Identify which cell holds the provided text, then report its [x, y] central coordinate. 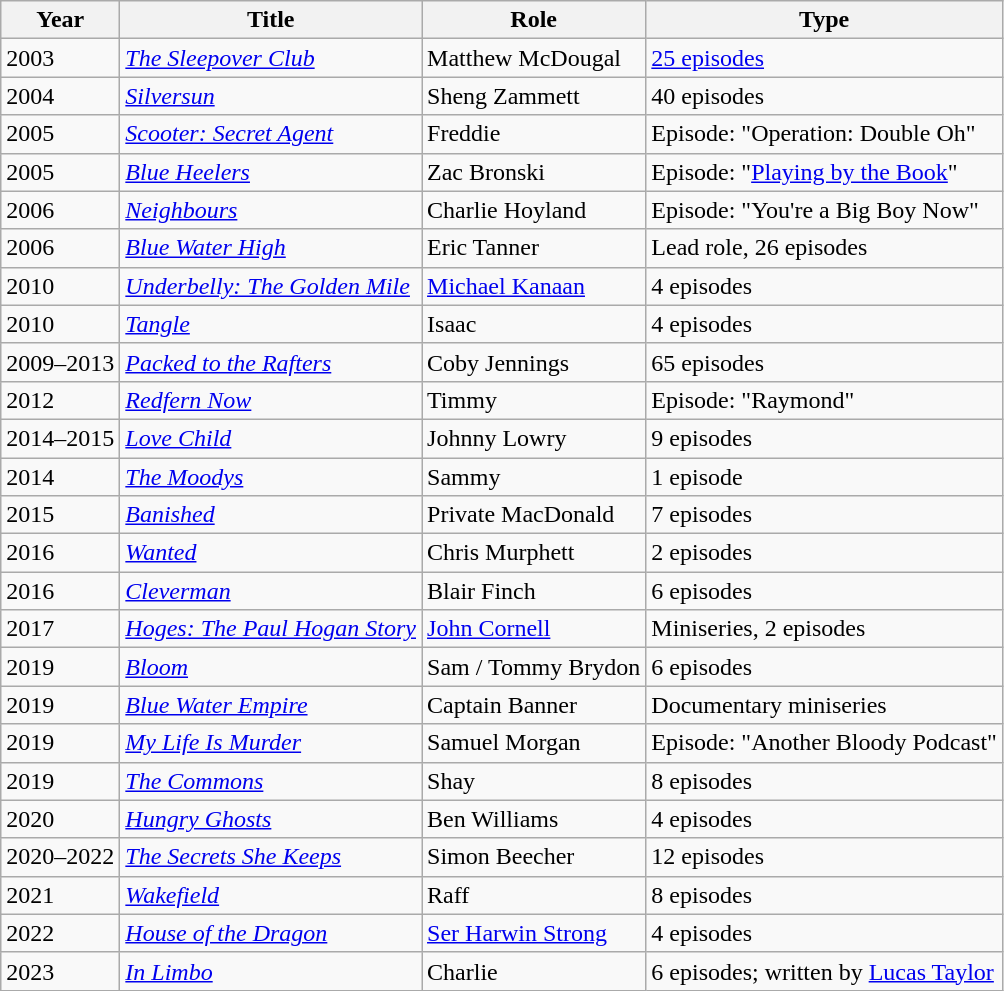
Blue Water High [271, 248]
Sammy [534, 477]
Bloom [271, 667]
2014 [60, 477]
2009–2013 [60, 362]
2 episodes [824, 553]
9 episodes [824, 438]
Neighbours [271, 210]
Raff [534, 895]
Ben Williams [534, 819]
2012 [60, 400]
Chris Murphett [534, 553]
Private MacDonald [534, 515]
The Commons [271, 781]
2004 [60, 96]
Packed to the Rafters [271, 362]
2014–2015 [60, 438]
Freddie [534, 134]
The Secrets She Keeps [271, 857]
Redfern Now [271, 400]
1 episode [824, 477]
Miniseries, 2 episodes [824, 629]
25 episodes [824, 58]
John Cornell [534, 629]
Sam / Tommy Brydon [534, 667]
Isaac [534, 324]
Silversun [271, 96]
Samuel Morgan [534, 743]
Lead role, 26 episodes [824, 248]
Hoges: The Paul Hogan Story [271, 629]
Episode: "You're a Big Boy Now" [824, 210]
Coby Jennings [534, 362]
2003 [60, 58]
Episode: "Playing by the Book" [824, 172]
Role [534, 20]
Episode: "Raymond" [824, 400]
Simon Beecher [534, 857]
Eric Tanner [534, 248]
7 episodes [824, 515]
2022 [60, 933]
2015 [60, 515]
2020 [60, 819]
The Sleepover Club [271, 58]
2020–2022 [60, 857]
Blue Water Empire [271, 705]
Wakefield [271, 895]
2021 [60, 895]
Zac Bronski [534, 172]
Wanted [271, 553]
Scooter: Secret Agent [271, 134]
Underbelly: The Golden Mile [271, 286]
House of the Dragon [271, 933]
Sheng Zammett [534, 96]
Love Child [271, 438]
Timmy [534, 400]
Episode: "Operation: Double Oh" [824, 134]
Michael Kanaan [534, 286]
Hungry Ghosts [271, 819]
Charlie [534, 971]
Captain Banner [534, 705]
65 episodes [824, 362]
2017 [60, 629]
Tangle [271, 324]
Shay [534, 781]
Title [271, 20]
Cleverman [271, 591]
40 episodes [824, 96]
2023 [60, 971]
The Moodys [271, 477]
Charlie Hoyland [534, 210]
Johnny Lowry [534, 438]
Matthew McDougal [534, 58]
Ser Harwin Strong [534, 933]
Banished [271, 515]
Blue Heelers [271, 172]
Year [60, 20]
12 episodes [824, 857]
In Limbo [271, 971]
Episode: "Another Bloody Podcast" [824, 743]
Blair Finch [534, 591]
My Life Is Murder [271, 743]
Type [824, 20]
Documentary miniseries [824, 705]
6 episodes; written by Lucas Taylor [824, 971]
